Locate the cell with the specified text and output its (x, y) center coordinate. 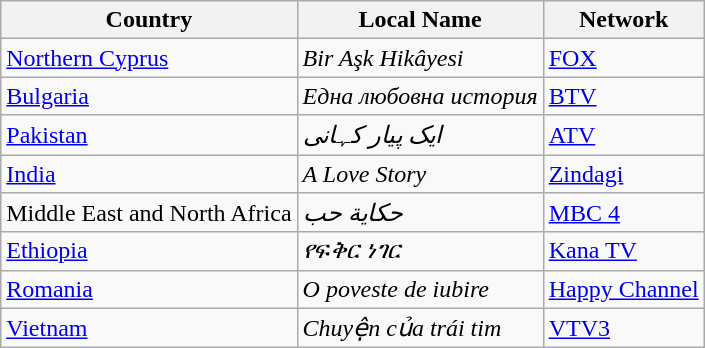
ایک پیار کہانی (420, 135)
Vietnam (149, 328)
Northern Cyprus (149, 58)
FOX (624, 58)
Bulgaria (149, 96)
BTV (624, 96)
Bir Aşk Hikâyesi (420, 58)
Една любовна история (420, 96)
India (149, 173)
MBC 4 (624, 213)
Middle East and North Africa (149, 213)
ATV (624, 135)
Romania (149, 289)
የፍቅር ነገር (420, 251)
VTV3 (624, 328)
Local Name (420, 20)
Zindagi (624, 173)
Ethiopia (149, 251)
Pakistan (149, 135)
Happy Channel (624, 289)
A Love Story (420, 173)
Country (149, 20)
O poveste de iubire (420, 289)
Network (624, 20)
Chuyện của trái tim (420, 328)
حكاية حب (420, 213)
Kana TV (624, 251)
